For the text-containing cell, return its midpoint in [X, Y] coordinate format. 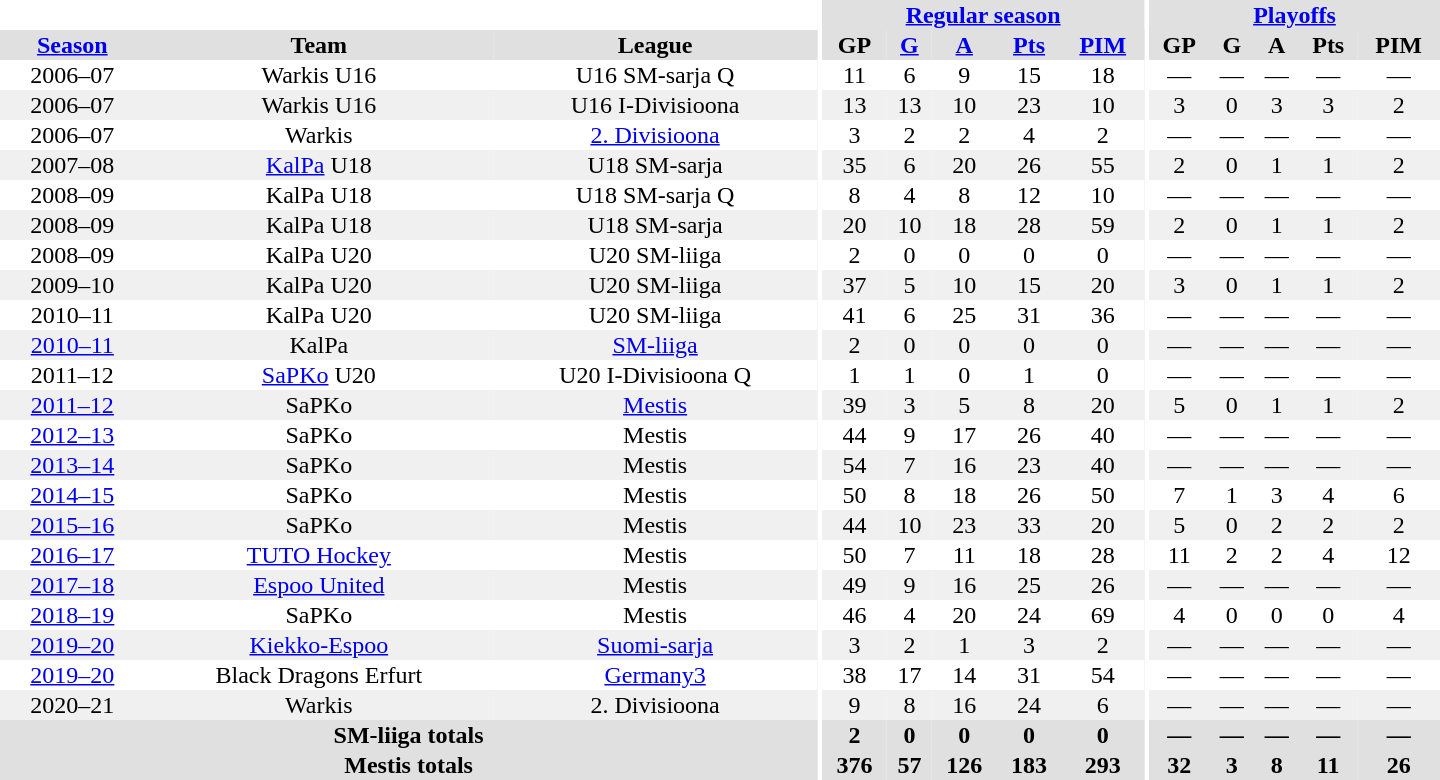
59 [1102, 225]
55 [1102, 165]
293 [1102, 765]
League [655, 45]
Mestis totals [408, 765]
41 [854, 315]
2016–17 [72, 555]
Espoo United [319, 585]
SM-liiga totals [408, 735]
U20 I-Divisioona Q [655, 375]
33 [1030, 525]
2018–19 [72, 615]
69 [1102, 615]
2013–14 [72, 465]
U16 I-Divisioona [655, 105]
Regular season [983, 15]
37 [854, 285]
U16 SM-sarja Q [655, 75]
SM-liiga [655, 345]
2012–13 [72, 435]
49 [854, 585]
32 [1179, 765]
Playoffs [1294, 15]
36 [1102, 315]
2020–21 [72, 705]
183 [1030, 765]
46 [854, 615]
Black Dragons Erfurt [319, 675]
KalPa [319, 345]
57 [910, 765]
Season [72, 45]
376 [854, 765]
Germany3 [655, 675]
TUTO Hockey [319, 555]
2015–16 [72, 525]
SaPKo U20 [319, 375]
Team [319, 45]
39 [854, 405]
U18 SM-sarja Q [655, 195]
14 [964, 675]
2009–10 [72, 285]
Kiekko-Espoo [319, 645]
Suomi-sarja [655, 645]
126 [964, 765]
35 [854, 165]
38 [854, 675]
2007–08 [72, 165]
2014–15 [72, 495]
2017–18 [72, 585]
